Determine the (X, Y) coordinate at the center of the cell enclosing the given text.  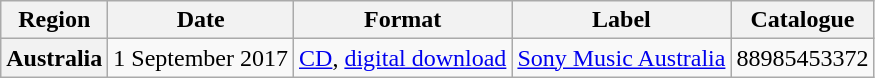
Region (54, 20)
CD, digital download (403, 58)
1 September 2017 (201, 58)
Label (622, 20)
Date (201, 20)
Australia (54, 58)
Sony Music Australia (622, 58)
Catalogue (802, 20)
Format (403, 20)
88985453372 (802, 58)
